For the text-containing cell, return its midpoint in (X, Y) coordinate format. 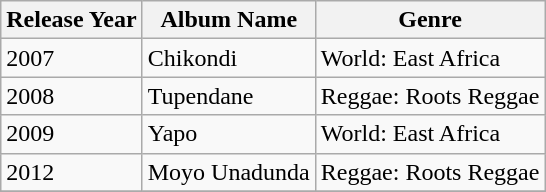
2012 (72, 172)
Yapo (228, 134)
2008 (72, 96)
2007 (72, 58)
Album Name (228, 20)
Moyo Unadunda (228, 172)
Release Year (72, 20)
Chikondi (228, 58)
Genre (430, 20)
Tupendane (228, 96)
2009 (72, 134)
